Output the [x, y] coordinate of the center of the cell containing the given text.  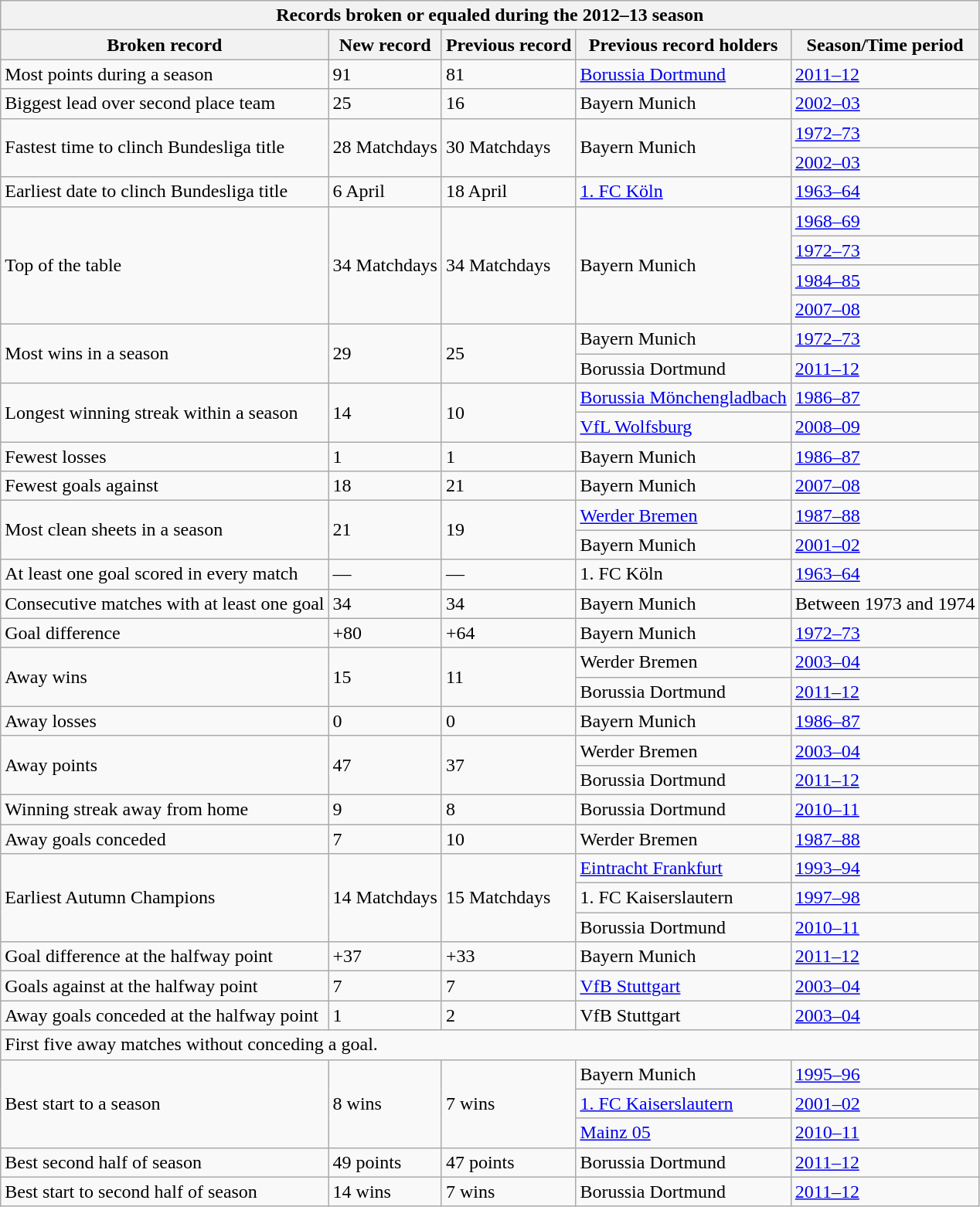
Broken record [165, 45]
+64 [509, 633]
Fewest losses [165, 457]
2008–09 [885, 427]
Most points during a season [165, 74]
1993–94 [885, 869]
2 [509, 1015]
Away goals conceded at the halfway point [165, 1015]
1984–85 [885, 280]
6 April [385, 192]
New record [385, 45]
15 [385, 677]
1995–96 [885, 1074]
14 wins [385, 1192]
91 [385, 74]
Fastest time to clinch Bundesliga title [165, 148]
28 Matchdays [385, 148]
18 [385, 486]
Mainz 05 [683, 1133]
29 [385, 353]
Away goals conceded [165, 838]
+37 [385, 957]
Most clean sheets in a season [165, 530]
Between 1973 and 1974 [885, 603]
VfL Wolfsburg [683, 427]
15 Matchdays [509, 898]
Season/Time period [885, 45]
16 [509, 104]
+33 [509, 957]
Earliest date to clinch Bundesliga title [165, 192]
1968–69 [885, 221]
Eintracht Frankfurt [683, 869]
9 [385, 809]
Earliest Autumn Champions [165, 898]
1997–98 [885, 898]
Previous record [509, 45]
Previous record holders [683, 45]
Longest winning streak within a season [165, 413]
Goals against at the halfway point [165, 986]
Fewest goals against [165, 486]
Top of the table [165, 265]
49 points [385, 1162]
8 wins [385, 1103]
37 [509, 765]
Records broken or equaled during the 2012–13 season [490, 15]
30 Matchdays [509, 148]
Best start to a season [165, 1103]
First five away matches without conceding a goal. [490, 1045]
Best second half of season [165, 1162]
Away wins [165, 677]
14 [385, 413]
11 [509, 677]
47 points [509, 1162]
Most wins in a season [165, 353]
Best start to second half of season [165, 1192]
47 [385, 765]
Winning streak away from home [165, 809]
81 [509, 74]
Consecutive matches with at least one goal [165, 603]
Away losses [165, 721]
18 April [509, 192]
19 [509, 530]
Goal difference at the halfway point [165, 957]
At least one goal scored in every match [165, 574]
+80 [385, 633]
8 [509, 809]
Away points [165, 765]
Biggest lead over second place team [165, 104]
14 Matchdays [385, 898]
Goal difference [165, 633]
Borussia Mönchengladbach [683, 398]
